Find where the given text appears and provide that cell's center as (X, Y) coordinate. 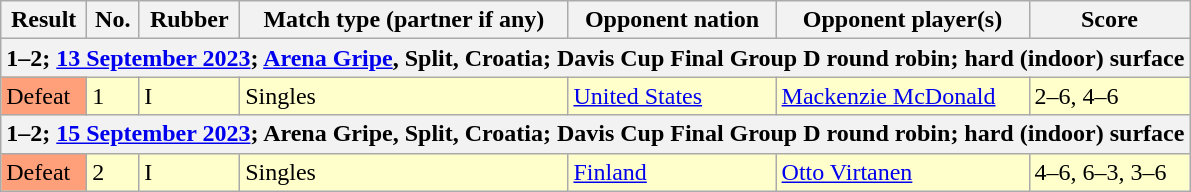
Mackenzie McDonald (902, 96)
No. (113, 20)
Otto Virtanen (902, 172)
Rubber (190, 20)
Finland (672, 172)
4–6, 6–3, 3–6 (1110, 172)
Score (1110, 20)
United States (672, 96)
Opponent nation (672, 20)
1–2; 13 September 2023; Arena Gripe, Split, Croatia; Davis Cup Final Group D round robin; hard (indoor) surface (596, 58)
1 (113, 96)
Opponent player(s) (902, 20)
2 (113, 172)
2–6, 4–6 (1110, 96)
Result (44, 20)
Match type (partner if any) (404, 20)
1–2; 15 September 2023; Arena Gripe, Split, Croatia; Davis Cup Final Group D round robin; hard (indoor) surface (596, 134)
